Return the [X, Y] coordinate for the center point of the cell that contains the specified text.  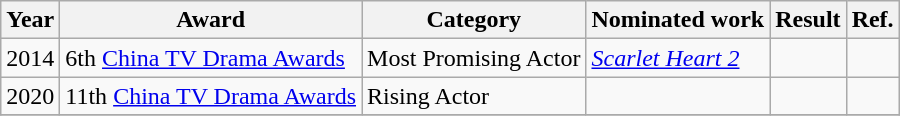
11th China TV Drama Awards [211, 96]
Ref. [872, 20]
Result [808, 20]
Category [474, 20]
Year [30, 20]
2014 [30, 58]
Rising Actor [474, 96]
6th China TV Drama Awards [211, 58]
Most Promising Actor [474, 58]
2020 [30, 96]
Scarlet Heart 2 [678, 58]
Award [211, 20]
Nominated work [678, 20]
